Provide the [x, y] coordinate of the cell's center where the given text is located.  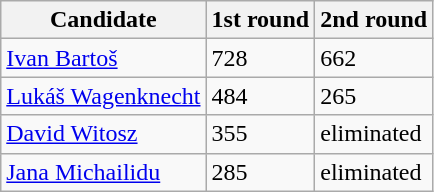
Jana Michailidu [104, 172]
662 [374, 58]
2nd round [374, 20]
Candidate [104, 20]
Lukáš Wagenknecht [104, 96]
Ivan Bartoš [104, 58]
265 [374, 96]
728 [260, 58]
484 [260, 96]
David Witosz [104, 134]
355 [260, 134]
285 [260, 172]
1st round [260, 20]
